Find where the given text appears and provide that cell's center as [X, Y] coordinate. 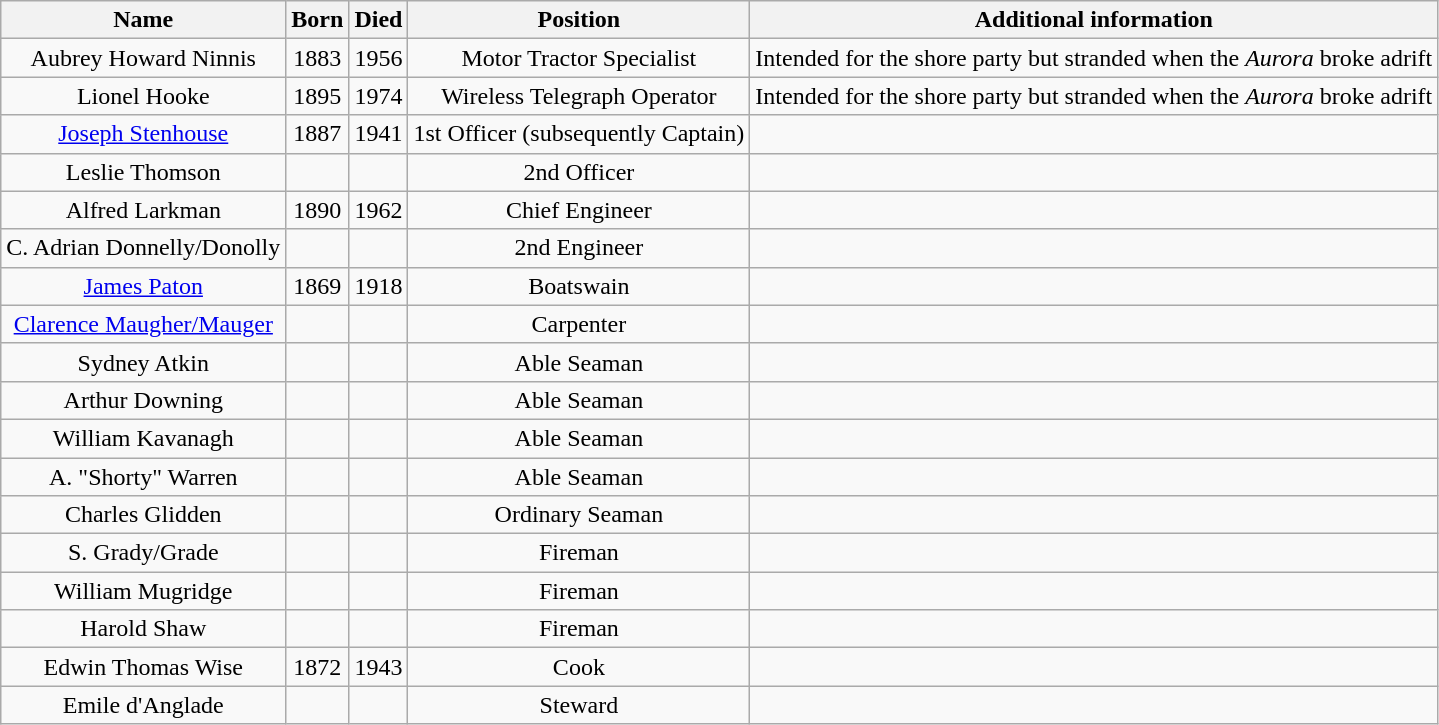
1869 [318, 286]
Arthur Downing [144, 400]
Joseph Stenhouse [144, 134]
1887 [318, 134]
2nd Officer [579, 172]
1st Officer (subsequently Captain) [579, 134]
1956 [378, 58]
A. "Shorty" Warren [144, 477]
Wireless Telegraph Operator [579, 96]
Emile d'Anglade [144, 705]
Leslie Thomson [144, 172]
Name [144, 20]
C. Adrian Donnelly/Donolly [144, 248]
William Mugridge [144, 591]
Ordinary Seaman [579, 515]
Motor Tractor Specialist [579, 58]
Cook [579, 667]
1941 [378, 134]
Steward [579, 705]
S. Grady/Grade [144, 553]
Boatswain [579, 286]
Additional information [1094, 20]
Carpenter [579, 324]
1895 [318, 96]
Edwin Thomas Wise [144, 667]
Alfred Larkman [144, 210]
James Paton [144, 286]
1918 [378, 286]
2nd Engineer [579, 248]
1974 [378, 96]
Charles Glidden [144, 515]
Chief Engineer [579, 210]
1962 [378, 210]
1943 [378, 667]
Sydney Atkin [144, 362]
1890 [318, 210]
Born [318, 20]
William Kavanagh [144, 438]
Harold Shaw [144, 629]
1872 [318, 667]
Died [378, 20]
Position [579, 20]
Aubrey Howard Ninnis [144, 58]
1883 [318, 58]
Lionel Hooke [144, 96]
Clarence Maugher/Mauger [144, 324]
